Find where the given text appears and provide that cell's center as (x, y) coordinate. 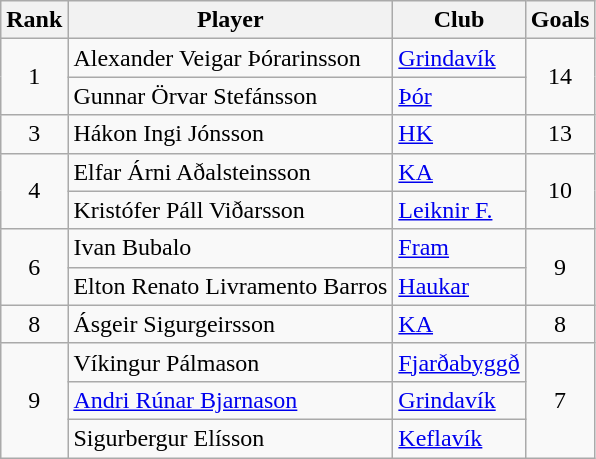
Elfar Árni Aðalsteinsson (230, 172)
14 (560, 77)
Club (459, 20)
3 (34, 134)
Ivan Bubalo (230, 248)
13 (560, 134)
Ásgeir Sigurgeirsson (230, 324)
Hákon Ingi Jónsson (230, 134)
Keflavík (459, 438)
Rank (34, 20)
Elton Renato Livramento Barros (230, 286)
Haukar (459, 286)
Goals (560, 20)
Player (230, 20)
Sigurbergur Elísson (230, 438)
Þór (459, 96)
Gunnar Örvar Stefánsson (230, 96)
Fram (459, 248)
Leiknir F. (459, 210)
Kristófer Páll Viðarsson (230, 210)
Andri Rúnar Bjarnason (230, 400)
4 (34, 191)
Alexander Veigar Þórarinsson (230, 58)
7 (560, 400)
HK (459, 134)
Fjarðabyggð (459, 362)
1 (34, 77)
6 (34, 267)
Víkingur Pálmason (230, 362)
10 (560, 191)
